Provide the (X, Y) coordinate of the cell's center where the given text is located.  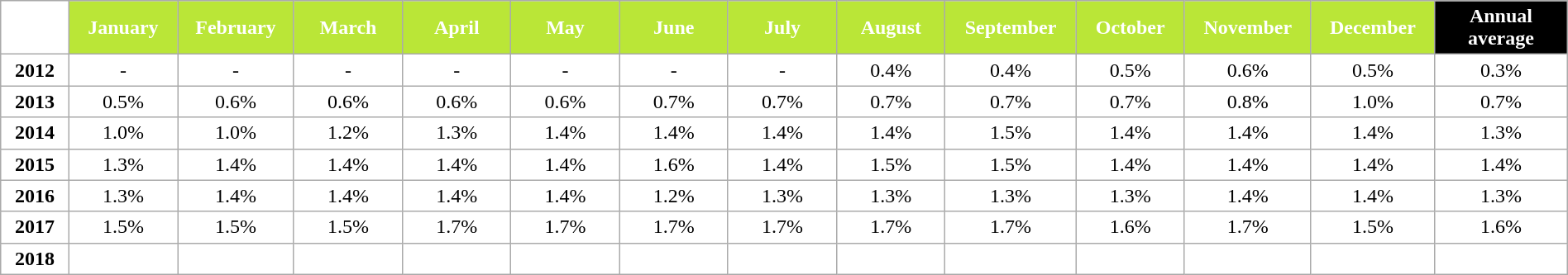
2018 (35, 258)
November (1247, 28)
0.8% (1247, 102)
March (347, 28)
May (566, 28)
2014 (35, 133)
April (457, 28)
2017 (35, 227)
July (782, 28)
Annual average (1502, 28)
December (1373, 28)
August (892, 28)
January (122, 28)
2015 (35, 164)
2012 (35, 70)
0.3% (1502, 70)
September (1011, 28)
2013 (35, 102)
October (1130, 28)
June (673, 28)
February (237, 28)
2016 (35, 196)
